For the text-containing cell, return its midpoint in [X, Y] coordinate format. 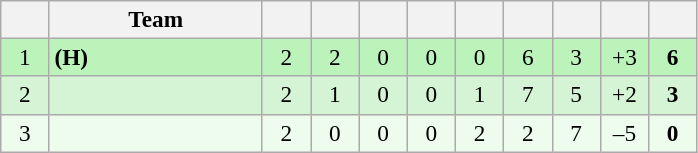
+3 [624, 57]
+2 [624, 95]
–5 [624, 133]
(H) [156, 57]
Team [156, 19]
5 [576, 95]
